Capture the cell that displays the provided text and extract its (X, Y) central coordinate. 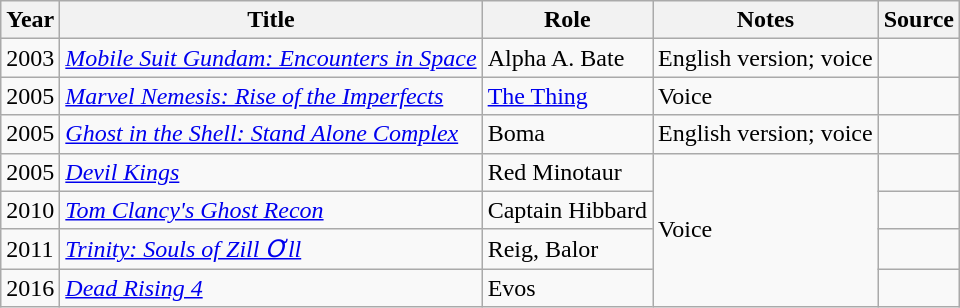
Tom Clancy's Ghost Recon (271, 210)
Role (567, 20)
Ghost in the Shell: Stand Alone Complex (271, 134)
2010 (30, 210)
The Thing (567, 96)
Alpha A. Bate (567, 58)
Captain Hibbard (567, 210)
Trinity: Souls of Zill Ơll (271, 249)
Mobile Suit Gundam: Encounters in Space (271, 58)
Reig, Balor (567, 249)
Marvel Nemesis: Rise of the Imperfects (271, 96)
Devil Kings (271, 172)
Source (918, 20)
2016 (30, 288)
2003 (30, 58)
Evos (567, 288)
Red Minotaur (567, 172)
2011 (30, 249)
Boma (567, 134)
Notes (765, 20)
Title (271, 20)
Year (30, 20)
Dead Rising 4 (271, 288)
